Return [X, Y] of the center of cell containing provided text 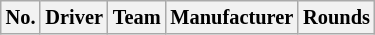
Rounds [336, 17]
Manufacturer [232, 17]
Driver [74, 17]
No. [21, 17]
Team [137, 17]
